Determine the [X, Y] coordinate at the center of the cell enclosing the given text.  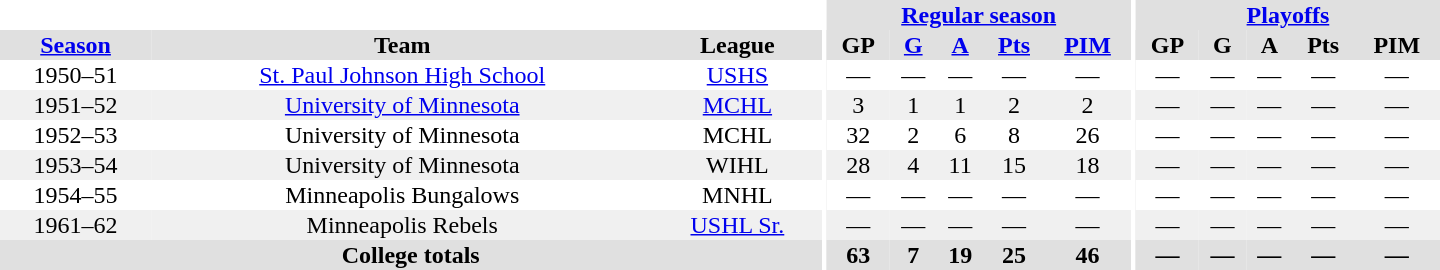
Team [402, 45]
USHL Sr. [737, 225]
WIHL [737, 165]
1961–62 [76, 225]
Minneapolis Rebels [402, 225]
USHS [737, 75]
6 [960, 135]
32 [858, 135]
League [737, 45]
15 [1014, 165]
8 [1014, 135]
College totals [410, 255]
1951–52 [76, 105]
7 [914, 255]
18 [1087, 165]
1952–53 [76, 135]
11 [960, 165]
1953–54 [76, 165]
1950–51 [76, 75]
Season [76, 45]
Minneapolis Bungalows [402, 195]
26 [1087, 135]
Playoffs [1288, 15]
3 [858, 105]
1954–55 [76, 195]
Regular season [979, 15]
46 [1087, 255]
19 [960, 255]
63 [858, 255]
28 [858, 165]
St. Paul Johnson High School [402, 75]
MNHL [737, 195]
25 [1014, 255]
4 [914, 165]
